Return [X, Y] of the center of cell containing provided text 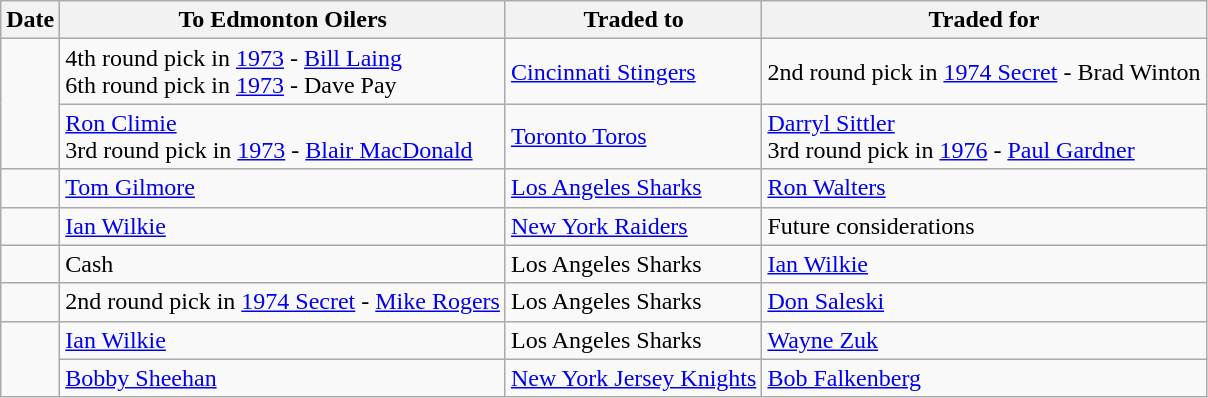
2nd round pick in 1974 Secret - Brad Winton [984, 72]
New York Jersey Knights [633, 378]
Cash [283, 264]
Ron Walters [984, 188]
Future considerations [984, 226]
Bobby Sheehan [283, 378]
Toronto Toros [633, 136]
Tom Gilmore [283, 188]
Traded for [984, 20]
Cincinnati Stingers [633, 72]
4th round pick in 1973 - Bill Laing6th round pick in 1973 - Dave Pay [283, 72]
2nd round pick in 1974 Secret - Mike Rogers [283, 302]
Darryl Sittler3rd round pick in 1976 - Paul Gardner [984, 136]
Date [30, 20]
New York Raiders [633, 226]
To Edmonton Oilers [283, 20]
Wayne Zuk [984, 340]
Don Saleski [984, 302]
Traded to [633, 20]
Bob Falkenberg [984, 378]
Ron Climie3rd round pick in 1973 - Blair MacDonald [283, 136]
